Search for the cell housing the specified text and yield its [X, Y] center coordinate. 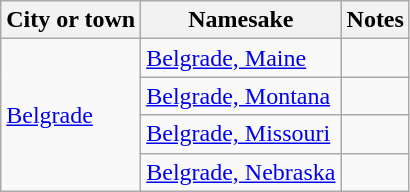
Namesake [241, 20]
Belgrade, Missouri [241, 134]
Belgrade [71, 115]
Belgrade, Nebraska [241, 172]
Belgrade, Montana [241, 96]
Belgrade, Maine [241, 58]
Notes [375, 20]
City or town [71, 20]
